Scan for the cell matching the given text and deliver its (X, Y) coordinate at center. 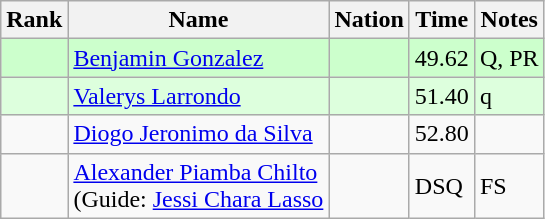
Notes (509, 20)
Time (442, 20)
q (509, 96)
FS (509, 186)
Diogo Jeronimo da Silva (198, 134)
51.40 (442, 96)
Rank (34, 20)
Alexander Piamba Chilto(Guide: Jessi Chara Lasso (198, 186)
Q, PR (509, 58)
Name (198, 20)
Valerys Larrondo (198, 96)
Benjamin Gonzalez (198, 58)
Nation (369, 20)
52.80 (442, 134)
49.62 (442, 58)
DSQ (442, 186)
